Scan for the cell matching the given text and deliver its [X, Y] coordinate at center. 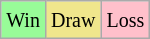
Draw [72, 20]
Win [24, 20]
Loss [126, 20]
